Capture the cell that displays the provided text and extract its (X, Y) central coordinate. 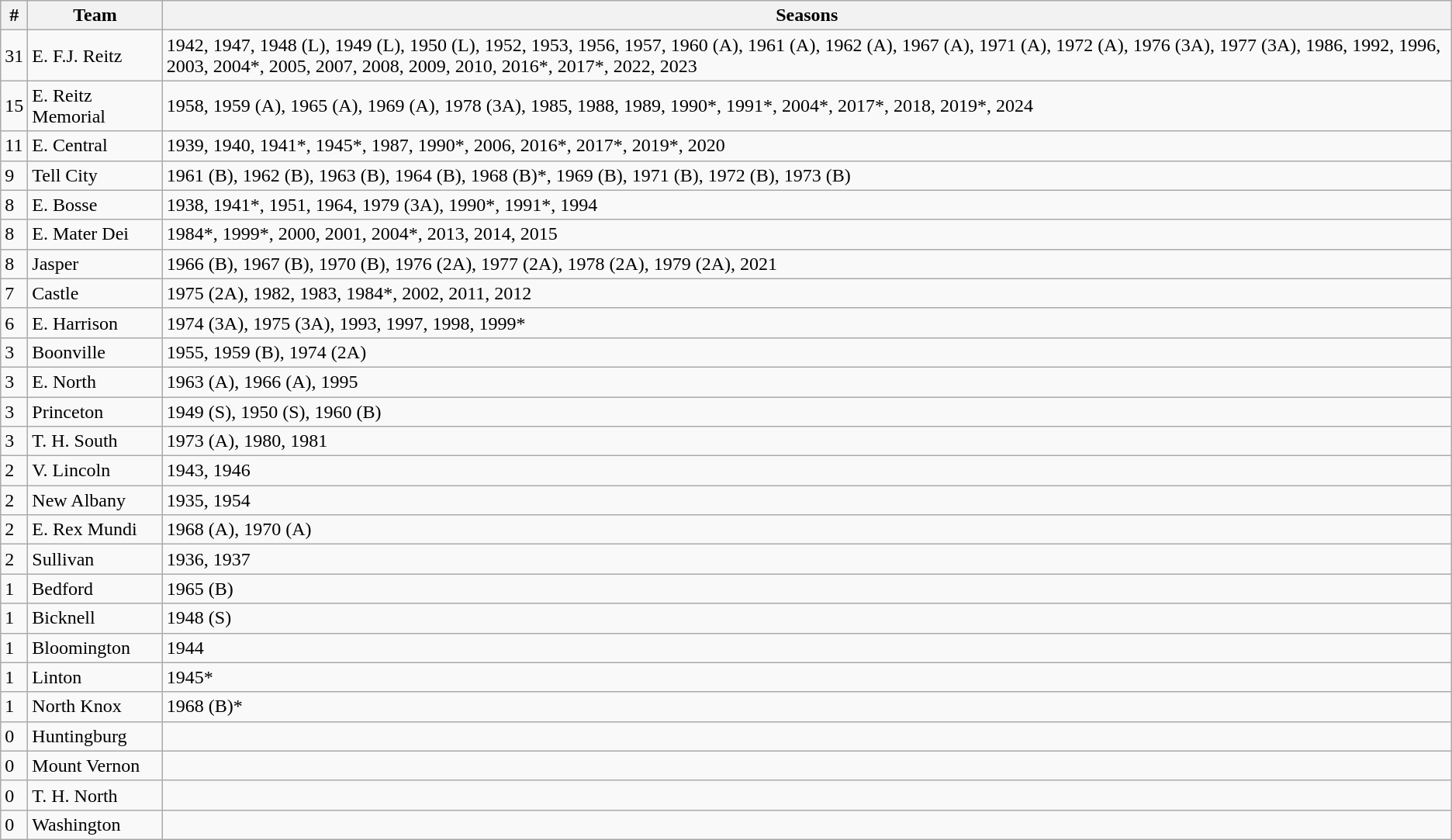
1955, 1959 (B), 1974 (2A) (807, 352)
North Knox (95, 707)
1968 (A), 1970 (A) (807, 530)
Princeton (95, 412)
6 (14, 323)
1984*, 1999*, 2000, 2001, 2004*, 2013, 2014, 2015 (807, 234)
# (14, 16)
Washington (95, 824)
V. Lincoln (95, 471)
31 (14, 56)
Jasper (95, 264)
Linton (95, 677)
Sullivan (95, 559)
E. Reitz Memorial (95, 105)
Seasons (807, 16)
7 (14, 293)
1935, 1954 (807, 500)
E. F.J. Reitz (95, 56)
1938, 1941*, 1951, 1964, 1979 (3A), 1990*, 1991*, 1994 (807, 205)
1966 (B), 1967 (B), 1970 (B), 1976 (2A), 1977 (2A), 1978 (2A), 1979 (2A), 2021 (807, 264)
1961 (B), 1962 (B), 1963 (B), 1964 (B), 1968 (B)*, 1969 (B), 1971 (B), 1972 (B), 1973 (B) (807, 175)
E. Harrison (95, 323)
Mount Vernon (95, 766)
E. Central (95, 146)
11 (14, 146)
Team (95, 16)
E. North (95, 382)
1973 (A), 1980, 1981 (807, 441)
1968 (B)* (807, 707)
Castle (95, 293)
15 (14, 105)
Bloomington (95, 648)
1948 (S) (807, 618)
Bicknell (95, 618)
1958, 1959 (A), 1965 (A), 1969 (A), 1978 (3A), 1985, 1988, 1989, 1990*, 1991*, 2004*, 2017*, 2018, 2019*, 2024 (807, 105)
1943, 1946 (807, 471)
New Albany (95, 500)
Bedford (95, 589)
1945* (807, 677)
E. Bosse (95, 205)
1974 (3A), 1975 (3A), 1993, 1997, 1998, 1999* (807, 323)
1944 (807, 648)
Tell City (95, 175)
E. Mater Dei (95, 234)
Boonville (95, 352)
1965 (B) (807, 589)
1936, 1937 (807, 559)
T. H. South (95, 441)
Huntingburg (95, 736)
T. H. North (95, 795)
E. Rex Mundi (95, 530)
1975 (2A), 1982, 1983, 1984*, 2002, 2011, 2012 (807, 293)
1939, 1940, 1941*, 1945*, 1987, 1990*, 2006, 2016*, 2017*, 2019*, 2020 (807, 146)
9 (14, 175)
1963 (A), 1966 (A), 1995 (807, 382)
1949 (S), 1950 (S), 1960 (B) (807, 412)
